Scan for the cell matching the given text and deliver its [X, Y] coordinate at center. 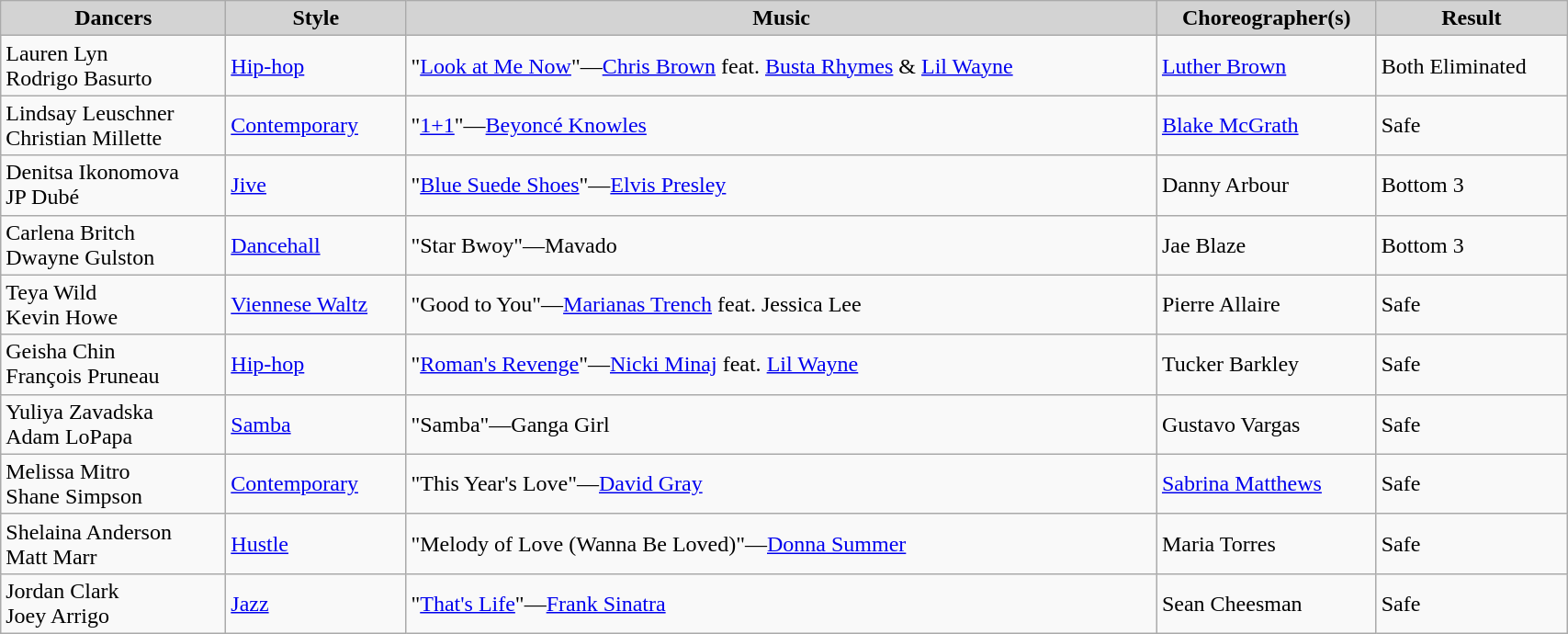
"Look at Me Now"—Chris Brown feat. Busta Rhymes & Lil Wayne [782, 66]
Jordan ClarkJoey Arrigo [114, 603]
Tucker Barkley [1266, 364]
Jive [316, 186]
Carlena BritchDwayne Gulston [114, 244]
Dancers [114, 18]
Sabrina Matthews [1266, 483]
Result [1472, 18]
Jae Blaze [1266, 244]
"Melody of Love (Wanna Be Loved)"—Donna Summer [782, 544]
"Star Bwoy"—Mavado [782, 244]
Pierre Allaire [1266, 305]
Melissa MitroShane Simpson [114, 483]
Danny Arbour [1266, 186]
"1+1"—Beyoncé Knowles [782, 125]
Denitsa IkonomovaJP Dubé [114, 186]
Samba [316, 425]
Lauren LynRodrigo Basurto [114, 66]
Blake McGrath [1266, 125]
"Roman's Revenge"—Nicki Minaj feat. Lil Wayne [782, 364]
Shelaina AndersonMatt Marr [114, 544]
"Samba"—Ganga Girl [782, 425]
Lindsay LeuschnerChristian Millette [114, 125]
Sean Cheesman [1266, 603]
"Good to You"—Marianas Trench feat. Jessica Lee [782, 305]
Hustle [316, 544]
Yuliya ZavadskaAdam LoPapa [114, 425]
Style [316, 18]
Gustavo Vargas [1266, 425]
Jazz [316, 603]
Dancehall [316, 244]
Maria Torres [1266, 544]
Music [782, 18]
Teya WildKevin Howe [114, 305]
"This Year's Love"—David Gray [782, 483]
Viennese Waltz [316, 305]
"That's Life"—Frank Sinatra [782, 603]
Choreographer(s) [1266, 18]
Geisha ChinFrançois Pruneau [114, 364]
Both Eliminated [1472, 66]
"Blue Suede Shoes"—Elvis Presley [782, 186]
Luther Brown [1266, 66]
